Return the [x, y] coordinate for the center point of the cell that contains the specified text.  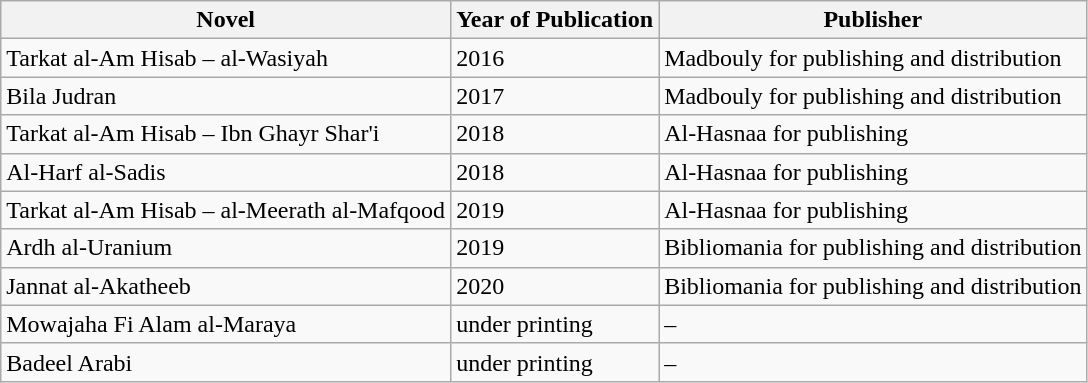
2017 [555, 96]
Mowajaha Fi Alam al-Maraya [226, 324]
Tarkat al-Am Hisab – al-Wasiyah [226, 58]
2020 [555, 286]
Novel [226, 20]
Badeel Arabi [226, 362]
Jannat al-Akatheeb [226, 286]
2016 [555, 58]
Al-Harf al-Sadis [226, 172]
Publisher [873, 20]
Year of Publication [555, 20]
Bila Judran [226, 96]
Tarkat al-Am Hisab – al-Meerath al-Mafqood [226, 210]
Ardh al-Uranium [226, 248]
Tarkat al-Am Hisab – Ibn Ghayr Shar'i [226, 134]
